For the text-containing cell, return its midpoint in (x, y) coordinate format. 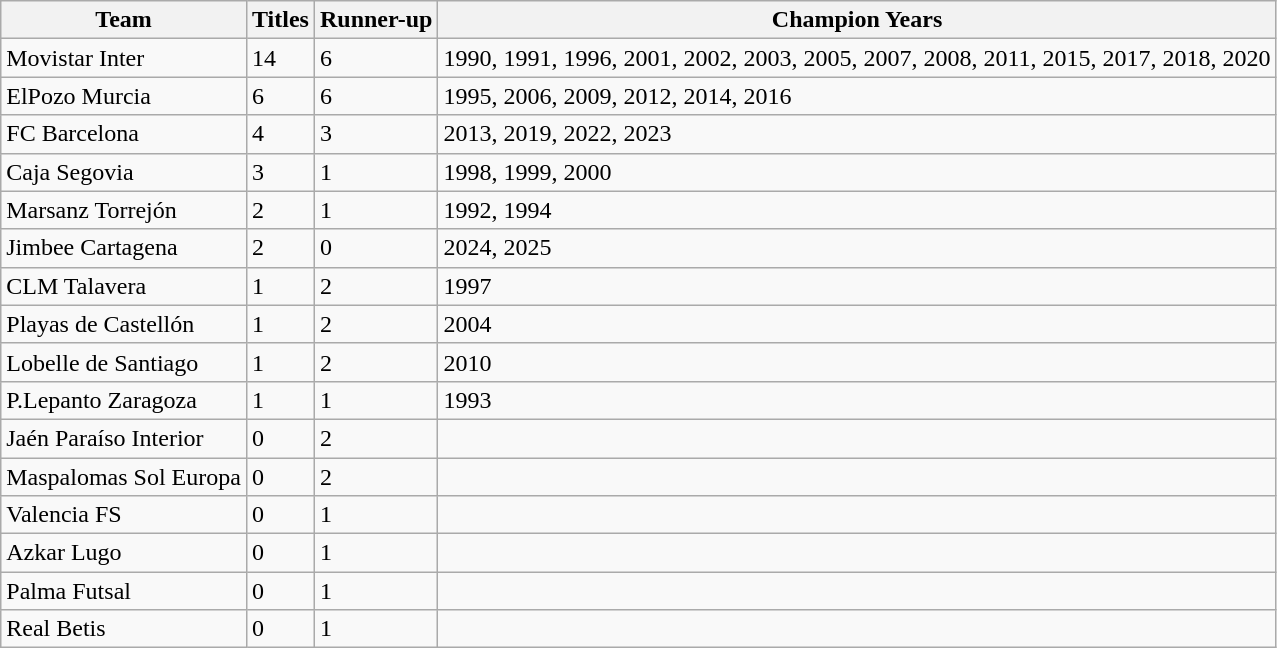
1997 (857, 286)
1992, 1994 (857, 210)
Marsanz Torrejón (124, 210)
Jimbee Cartagena (124, 248)
Team (124, 20)
Titles (280, 20)
14 (280, 58)
Palma Futsal (124, 591)
4 (280, 134)
FC Barcelona (124, 134)
1995, 2006, 2009, 2012, 2014, 2016 (857, 96)
1990, 1991, 1996, 2001, 2002, 2003, 2005, 2007, 2008, 2011, 2015, 2017, 2018, 2020 (857, 58)
2024, 2025 (857, 248)
Jaén Paraíso Interior (124, 438)
Lobelle de Santiago (124, 362)
Maspalomas Sol Europa (124, 477)
2004 (857, 324)
Champion Years (857, 20)
2010 (857, 362)
P.Lepanto Zaragoza (124, 400)
Caja Segovia (124, 172)
1993 (857, 400)
1998, 1999, 2000 (857, 172)
Runner-up (376, 20)
Real Betis (124, 629)
ElPozo Murcia (124, 96)
Playas de Castellón (124, 324)
CLM Talavera (124, 286)
Movistar Inter (124, 58)
Azkar Lugo (124, 553)
2013, 2019, 2022, 2023 (857, 134)
Valencia FS (124, 515)
